Determine the [X, Y] coordinate at the center of the cell enclosing the given text.  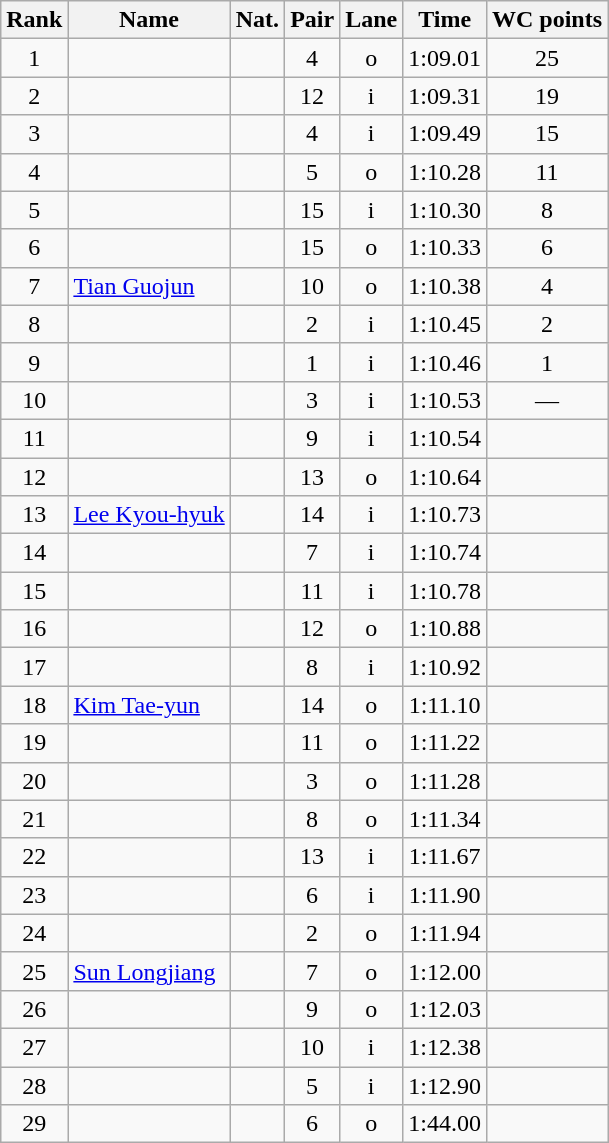
Tian Guojun [149, 286]
1:11.67 [445, 857]
Kim Tae-yun [149, 705]
28 [34, 1085]
1:10.28 [445, 172]
1:11.34 [445, 819]
1:11.10 [445, 705]
1:12.03 [445, 1009]
1:10.33 [445, 248]
1:10.92 [445, 667]
20 [34, 781]
1:10.78 [445, 591]
— [546, 400]
1:12.00 [445, 971]
26 [34, 1009]
Sun Longjiang [149, 971]
Lane [372, 20]
1:11.94 [445, 933]
Nat. [257, 20]
1:10.64 [445, 477]
1:10.74 [445, 553]
24 [34, 933]
Time [445, 20]
Lee Kyou-hyuk [149, 515]
1:09.49 [445, 134]
1:10.38 [445, 286]
1:11.28 [445, 781]
1:44.00 [445, 1124]
1:12.38 [445, 1047]
1:10.88 [445, 629]
1:09.01 [445, 58]
18 [34, 705]
1:10.45 [445, 324]
Name [149, 20]
23 [34, 895]
17 [34, 667]
1:09.31 [445, 96]
22 [34, 857]
1:10.46 [445, 362]
WC points [546, 20]
29 [34, 1124]
1:11.90 [445, 895]
21 [34, 819]
1:10.73 [445, 515]
1:10.53 [445, 400]
27 [34, 1047]
1:10.30 [445, 210]
Pair [312, 20]
Rank [34, 20]
16 [34, 629]
1:11.22 [445, 743]
1:12.90 [445, 1085]
1:10.54 [445, 438]
